Scan for the cell matching the given text and deliver its [X, Y] coordinate at center. 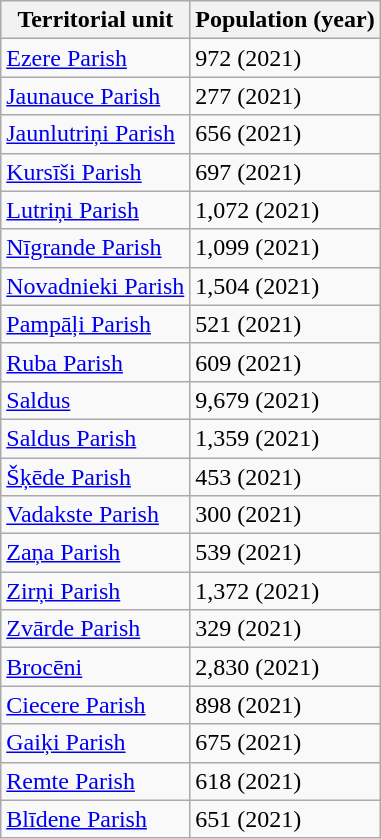
Ruba Parish [96, 362]
300 (2021) [285, 515]
656 (2021) [285, 134]
Ciecere Parish [96, 705]
Saldus [96, 400]
609 (2021) [285, 362]
277 (2021) [285, 96]
Pampāļi Parish [96, 324]
651 (2021) [285, 819]
Gaiķi Parish [96, 743]
972 (2021) [285, 58]
Šķēde Parish [96, 477]
618 (2021) [285, 781]
Population (year) [285, 20]
Novadnieki Parish [96, 286]
1,072 (2021) [285, 210]
Blīdene Parish [96, 819]
Zvārde Parish [96, 629]
Ezere Parish [96, 58]
Zaņa Parish [96, 553]
Zirņi Parish [96, 591]
1,359 (2021) [285, 438]
Kursīši Parish [96, 172]
Saldus Parish [96, 438]
Brocēni [96, 667]
Remte Parish [96, 781]
697 (2021) [285, 172]
1,372 (2021) [285, 591]
453 (2021) [285, 477]
675 (2021) [285, 743]
521 (2021) [285, 324]
Vadakste Parish [96, 515]
Nīgrande Parish [96, 248]
Jaunlutriņi Parish [96, 134]
1,099 (2021) [285, 248]
Territorial unit [96, 20]
2,830 (2021) [285, 667]
1,504 (2021) [285, 286]
539 (2021) [285, 553]
9,679 (2021) [285, 400]
Lutriņi Parish [96, 210]
898 (2021) [285, 705]
329 (2021) [285, 629]
Jaunauce Parish [96, 96]
